For the text-containing cell, return its midpoint in [x, y] coordinate format. 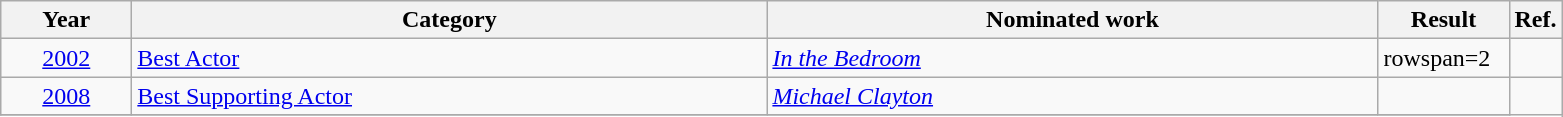
rowspan=2 [1444, 58]
In the Bedroom [1072, 58]
Nominated work [1072, 20]
Category [450, 20]
2002 [66, 58]
Best Supporting Actor [450, 96]
Ref. [1536, 20]
Year [66, 20]
Michael Clayton [1072, 96]
Best Actor [450, 58]
Result [1444, 20]
2008 [66, 96]
